Determine the [X, Y] coordinate at the center of the cell enclosing the given text.  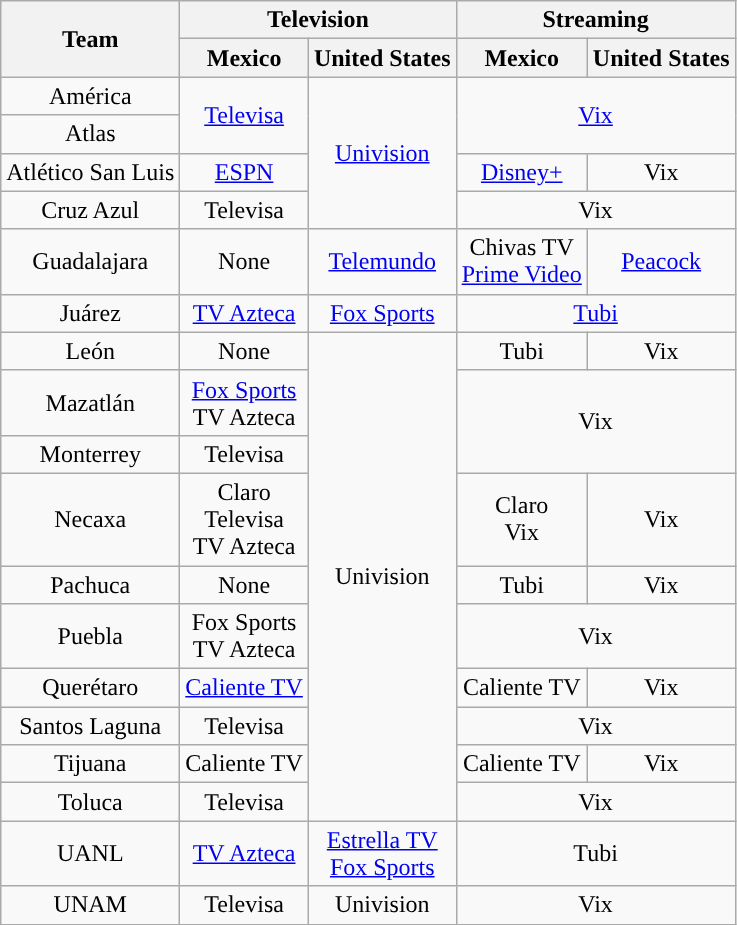
UNAM [90, 905]
Atlas [90, 134]
León [90, 351]
Mazatlán [90, 402]
Cruz Azul [90, 210]
Santos Laguna [90, 726]
Juárez [90, 313]
Estrella TVFox Sports [382, 854]
Disney+ [522, 172]
Pachuca [90, 585]
Chivas TVPrime Video [522, 262]
Peacock [661, 262]
Telemundo [382, 262]
Atlético San Luis [90, 172]
América [90, 96]
Toluca [90, 802]
Fox Sports [382, 313]
Television [318, 20]
UANL [90, 854]
Tijuana [90, 764]
Monterrey [90, 454]
Puebla [90, 636]
ESPN [244, 172]
Team [90, 39]
ClaroVix [522, 519]
Necaxa [90, 519]
Streaming [596, 20]
Querétaro [90, 688]
Guadalajara [90, 262]
ClaroTelevisaTV Azteca [244, 519]
